Detect which cell encompasses the target text, then output its (X, Y) center coordinate. 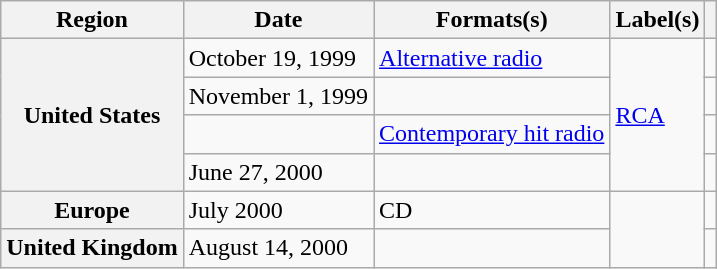
August 14, 2000 (278, 248)
Formats(s) (492, 20)
Date (278, 20)
Region (92, 20)
Label(s) (658, 20)
CD (492, 210)
Alternative radio (492, 58)
November 1, 1999 (278, 96)
October 19, 1999 (278, 58)
RCA (658, 115)
Europe (92, 210)
United States (92, 115)
Contemporary hit radio (492, 134)
United Kingdom (92, 248)
July 2000 (278, 210)
June 27, 2000 (278, 172)
